Capture the cell that displays the provided text and extract its (X, Y) central coordinate. 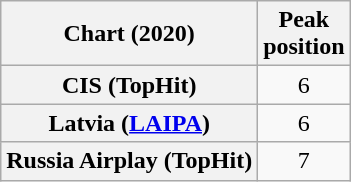
Latvia (LAIPA) (130, 123)
7 (304, 161)
CIS (TopHit) (130, 85)
Peakposition (304, 34)
Russia Airplay (TopHit) (130, 161)
Chart (2020) (130, 34)
